Return [X, Y] of the center of cell containing provided text 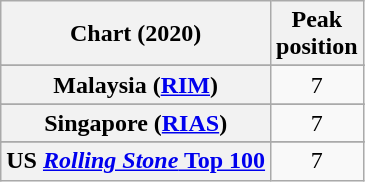
Peakposition [317, 34]
US Rolling Stone Top 100 [136, 161]
Chart (2020) [136, 34]
Malaysia (RIM) [136, 85]
Singapore (RIAS) [136, 123]
